Find where the given text appears and provide that cell's center as [X, Y] coordinate. 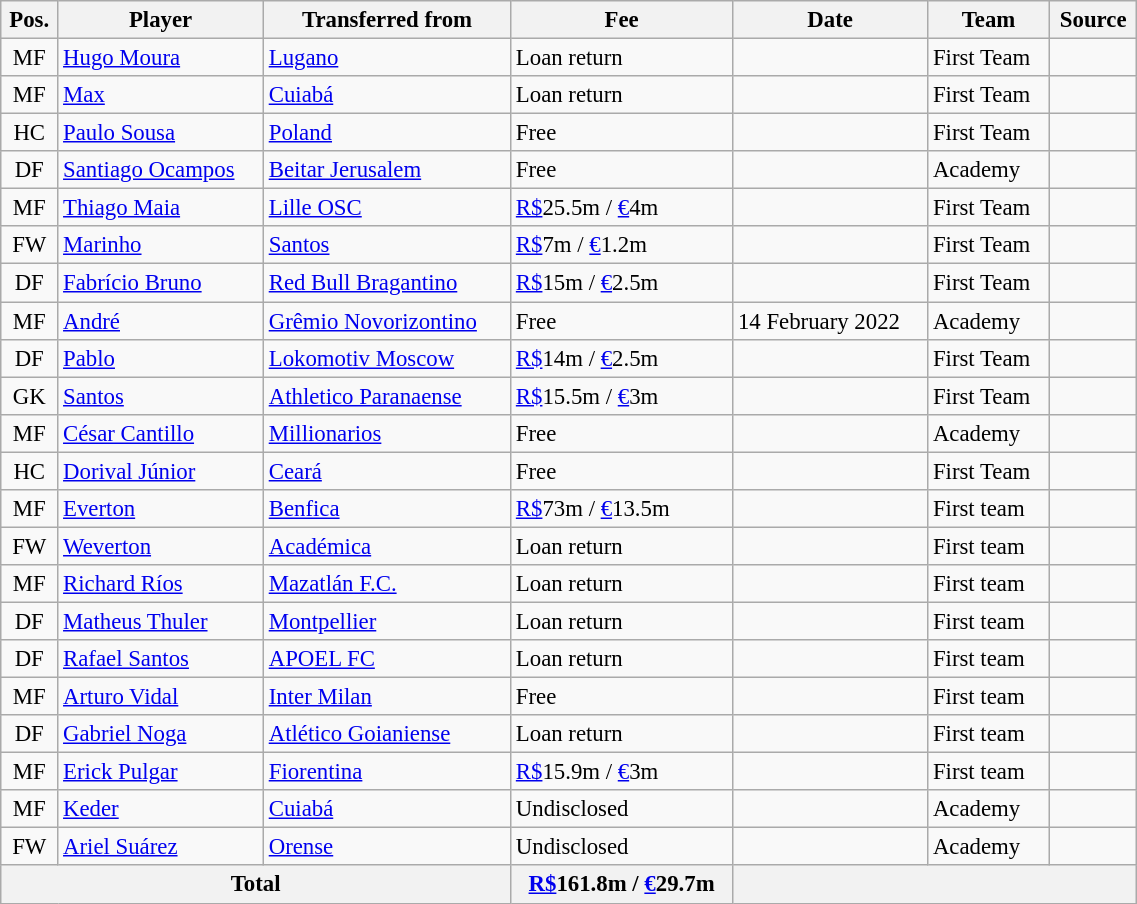
Ariel Suárez [161, 847]
Red Bull Bragantino [386, 283]
Montpellier [386, 621]
R$25.5m / €4m [622, 208]
Weverton [161, 546]
Fiorentina [386, 772]
Richard Ríos [161, 584]
Athletico Paranaense [386, 396]
Max [161, 95]
Dorival Júnior [161, 471]
Arturo Vidal [161, 697]
Lokomotiv Moscow [386, 358]
Mazatlán F.C. [386, 584]
Lugano [386, 58]
APOEL FC [386, 659]
Erick Pulgar [161, 772]
Source [1094, 20]
Pos. [30, 20]
Matheus Thuler [161, 621]
R$15.5m / €3m [622, 396]
R$15.9m / €3m [622, 772]
Rafael Santos [161, 659]
R$73m / €13.5m [622, 509]
Santiago Ocampos [161, 170]
Thiago Maia [161, 208]
Fee [622, 20]
Date [830, 20]
R$15m / €2.5m [622, 283]
R$161.8m / €29.7m [622, 885]
Lille OSC [386, 208]
R$7m / €1.2m [622, 245]
14 February 2022 [830, 321]
Gabriel Noga [161, 734]
Grêmio Novorizontino [386, 321]
Keder [161, 809]
Player [161, 20]
Inter Milan [386, 697]
Paulo Sousa [161, 133]
R$14m / €2.5m [622, 358]
Pablo [161, 358]
Total [256, 885]
Ceará [386, 471]
Hugo Moura [161, 58]
GK [30, 396]
Benfica [386, 509]
Beitar Jerusalem [386, 170]
Marinho [161, 245]
César Cantillo [161, 433]
Atlético Goianiense [386, 734]
Poland [386, 133]
Team [989, 20]
Orense [386, 847]
Fabrício Bruno [161, 283]
Académica [386, 546]
André [161, 321]
Everton [161, 509]
Millionarios [386, 433]
Transferred from [386, 20]
